Capture the cell that displays the provided text and extract its (x, y) central coordinate. 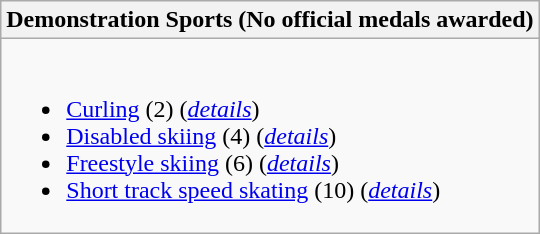
Demonstration Sports (No official medals awarded) (270, 20)
Curling (2) (details) Disabled skiing (4) (details) Freestyle skiing (6) (details) Short track speed skating (10) (details) (270, 136)
